Identify which cell holds the provided text, then report its (X, Y) central coordinate. 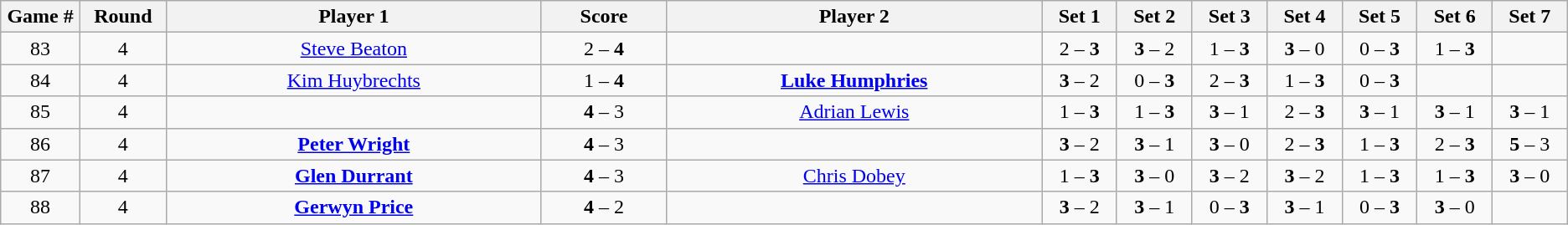
88 (40, 207)
86 (40, 144)
Game # (40, 17)
Steve Beaton (353, 49)
Gerwyn Price (353, 207)
Peter Wright (353, 144)
Glen Durrant (353, 176)
83 (40, 49)
Set 2 (1154, 17)
Set 1 (1080, 17)
Player 2 (854, 17)
Kim Huybrechts (353, 80)
Set 5 (1380, 17)
Chris Dobey (854, 176)
87 (40, 176)
Adrian Lewis (854, 112)
Set 7 (1529, 17)
1 – 4 (603, 80)
Set 6 (1455, 17)
Set 3 (1230, 17)
84 (40, 80)
Player 1 (353, 17)
5 – 3 (1529, 144)
Score (603, 17)
85 (40, 112)
4 – 2 (603, 207)
Round (122, 17)
2 – 4 (603, 49)
Luke Humphries (854, 80)
Set 4 (1305, 17)
